Extract the (X, Y) coordinate from the center of the cell holding the provided text.  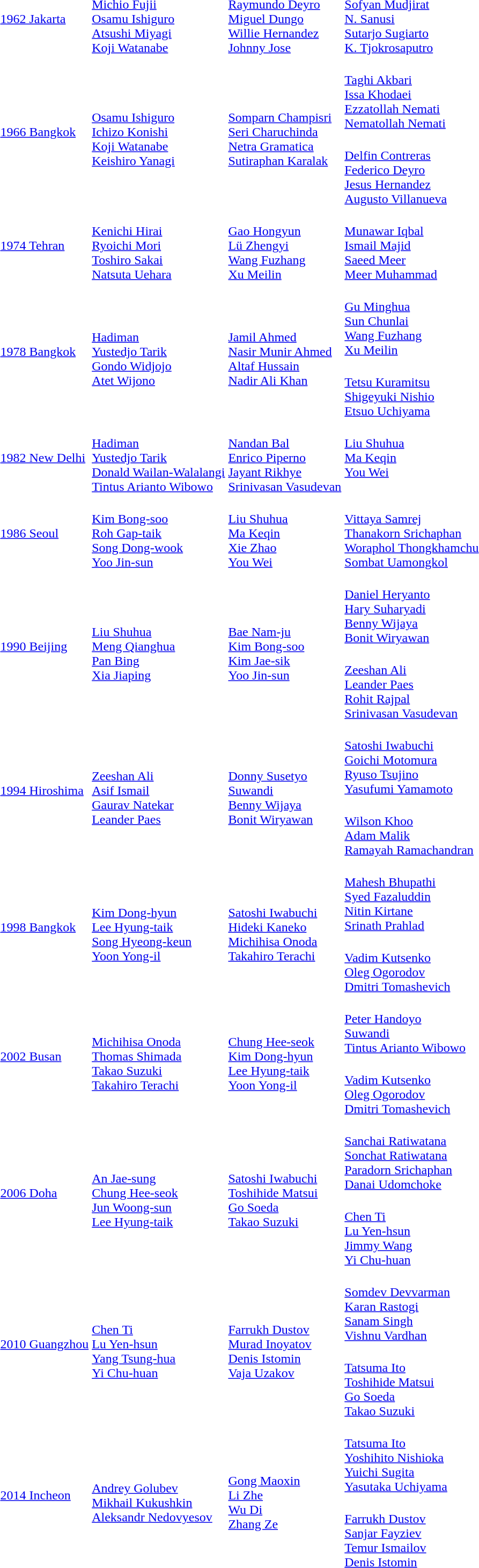
Bae Nam-juKim Bong-sooKim Jae-sikYoo Jin-sun (285, 646)
Kenichi HiraiRyoichi MoriToshiro SakaiNatsuta Uehara (159, 245)
Farrukh DustovMurad InoyatovDenis IstominVaja Uzakov (285, 1344)
Gao HongyunLü ZhengyiWang FuzhangXu Meilin (285, 245)
Kim Bong-sooRoh Gap-taikSong Dong-wookYoo Jin-sun (159, 533)
Nandan BalEnrico PipernoJayant RikhyeSrinivasan Vasudevan (285, 458)
Chung Hee-seokKim Dong-hyunLee Hyung-taikYoon Yong-il (285, 1057)
Satoshi IwabuchiToshihide MatsuiGo SoedaTakao Suzuki (285, 1193)
Michihisa OnodaThomas ShimadaTakao SuzukiTakahiro Terachi (159, 1057)
Donny SusetyoSuwandiBenny WijayaBonit Wiryawan (285, 790)
Chen TiLu Yen-hsunYang Tsung-huaYi Chu-huan (159, 1344)
Kim Dong-hyunLee Hyung-taikSong Hyeong-keunYoon Yong-il (159, 927)
Osamu IshiguroIchizo KonishiKoji WatanabeKeishiro Yanagi (159, 132)
Jamil AhmedNasir Munir AhmedAltaf HussainNadir Ali Khan (285, 352)
Liu ShuhuaMeng QianghuaPan BingXia Jiaping (159, 646)
Somparn ChampisriSeri CharuchindaNetra GramaticaSutiraphan Karalak (285, 132)
Zeeshan AliAsif IsmailGaurav NatekarLeander Paes (159, 790)
An Jae-sungChung Hee-seokJun Woong-sunLee Hyung-taik (159, 1193)
Satoshi IwabuchiHideki KanekoMichihisa OnodaTakahiro Terachi (285, 927)
Liu ShuhuaMa KeqinXie ZhaoYou Wei (285, 533)
HadimanYustedjo TarikDonald Wailan-WalalangiTintus Arianto Wibowo (159, 458)
HadimanYustedjo TarikGondo WidjojoAtet Wijono (159, 352)
